Locate the cell with the specified text and output its (x, y) center coordinate. 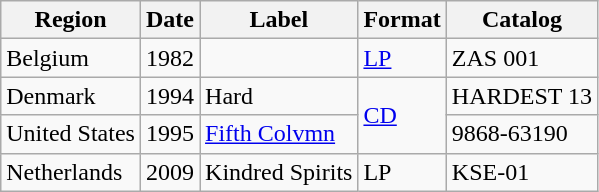
Belgium (71, 58)
Catalog (522, 20)
Format (402, 20)
ZAS 001 (522, 58)
Netherlands (71, 172)
United States (71, 134)
CD (402, 115)
9868-63190 (522, 134)
Label (279, 20)
HARDEST 13 (522, 96)
Hard (279, 96)
1995 (170, 134)
Region (71, 20)
KSE-01 (522, 172)
2009 (170, 172)
1982 (170, 58)
1994 (170, 96)
Kindred Spirits (279, 172)
Date (170, 20)
Denmark (71, 96)
Fifth Colvmn (279, 134)
